Find where the given text appears and provide that cell's center as (X, Y) coordinate. 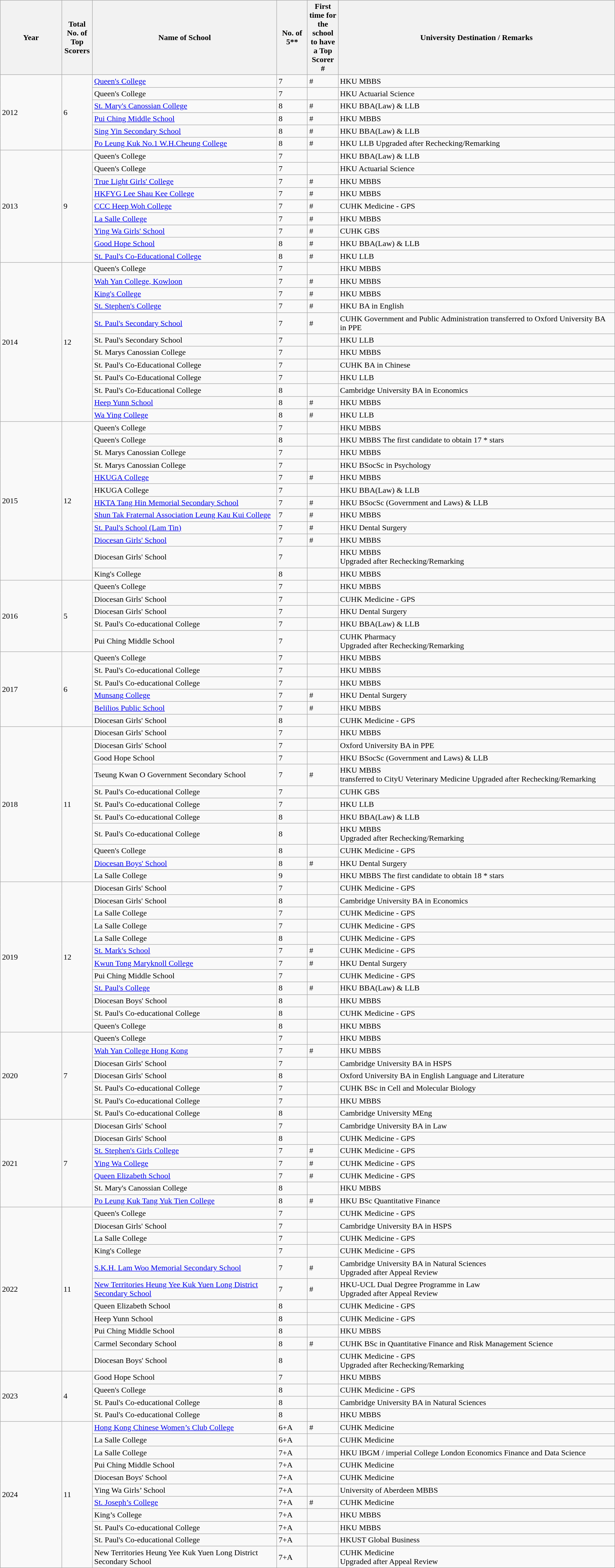
Cambridge University BA in Natural SciencesUpgraded after Appeal Review (476, 1267)
HKU MBBS Upgraded after Rechecking/Remarking (476, 557)
5 (77, 616)
Sing Yin Secondary School (185, 131)
Cambridge University MEng (476, 1113)
2019 (31, 957)
Oxford University BA in English Language and Literature (476, 1076)
Tseung Kwan O Government Secondary School (185, 775)
Cambridge University BA in Law (476, 1126)
HKU BSc Quantitative Finance (476, 1201)
Oxford University BA in PPE (476, 745)
St. Paul's School (Lam Tin) (185, 528)
2016 (31, 616)
2018 (31, 804)
Wa Ying College (185, 415)
HKU BSocSc in Psychology (476, 465)
HKU MBBSUpgraded after Rechecking/Remarking (476, 834)
CUHK Government and Public Administration transferred to Oxford University BA in PPE (476, 323)
St. Mark's School (185, 951)
Wah Yan College, Kowloon (185, 281)
Total No. of Top Scorers (77, 37)
Kwun Tong Maryknoll College (185, 963)
St. Stephen's Girls College (185, 1151)
St. Stephen's College (185, 306)
HKU BA in English (476, 306)
No. of 5** (292, 37)
First time for the school to have a Top Scorer # (323, 37)
Munsang College (185, 695)
True Light Girls' College (185, 181)
St. Paul's College (185, 988)
2012 (31, 112)
2021 (31, 1163)
HKTA Tang Hin Memorial Secondary School (185, 503)
Cambridge University BA in Natural Sciences (476, 1402)
Hong Kong Chinese Women’s Club College (185, 1427)
Ying Wa College (185, 1163)
CUHK MedicineUpgraded after Appeal Review (476, 1557)
2014 (31, 342)
Wah Yan College Hong Kong (185, 1051)
HKU MBBS The first candidate to obtain 18 * stars (476, 876)
King’s College (185, 1515)
HKU IBGM / imperial College London Economics Finance and Data Science (476, 1452)
Year (31, 37)
University Destination / Remarks (476, 37)
Ying Wa Girls’ School (185, 1490)
Shun Tak Fraternal Association Leung Kau Kui College (185, 515)
2013 (31, 206)
2017 (31, 689)
CUHK PharmacyUpgraded after Rechecking/Remarking (476, 641)
2023 (31, 1396)
Ying Wa Girls' School (185, 231)
2020 (31, 1076)
2022 (31, 1289)
St. Joseph’s College (185, 1503)
CUHK BA in Chinese (476, 365)
University of Aberdeen MBBS (476, 1490)
HKUST Global Business (476, 1540)
Name of School (185, 37)
CCC Heep Woh College (185, 206)
4 (77, 1396)
Carmel Secondary School (185, 1344)
HKFYG Lee Shau Kee College (185, 193)
HKU-UCL Dual Degree Programme in LawUpgraded after Appeal Review (476, 1289)
S.K.H. Lam Woo Memorial Secondary School (185, 1267)
HKU MBBS The first candidate to obtain 17 * stars (476, 440)
Po Leung Kuk Tang Yuk Tien College (185, 1201)
CUHK BSc in Cell and Molecular Biology (476, 1088)
Belilios Public School (185, 708)
HKU MBBStransferred to CityU Veterinary Medicine Upgraded after Rechecking/Remarking (476, 775)
CUHK BSc in Quantitative Finance and Risk Management Science (476, 1344)
Po Leung Kuk No.1 W.H.Cheung College (185, 144)
CUHK Medicine - GPSUpgraded after Rechecking/Remarking (476, 1361)
2015 (31, 501)
2024 (31, 1494)
HKU LLB Upgraded after Rechecking/Remarking (476, 144)
